From the cell containing the given text, extract its center point as [x, y] coordinate. 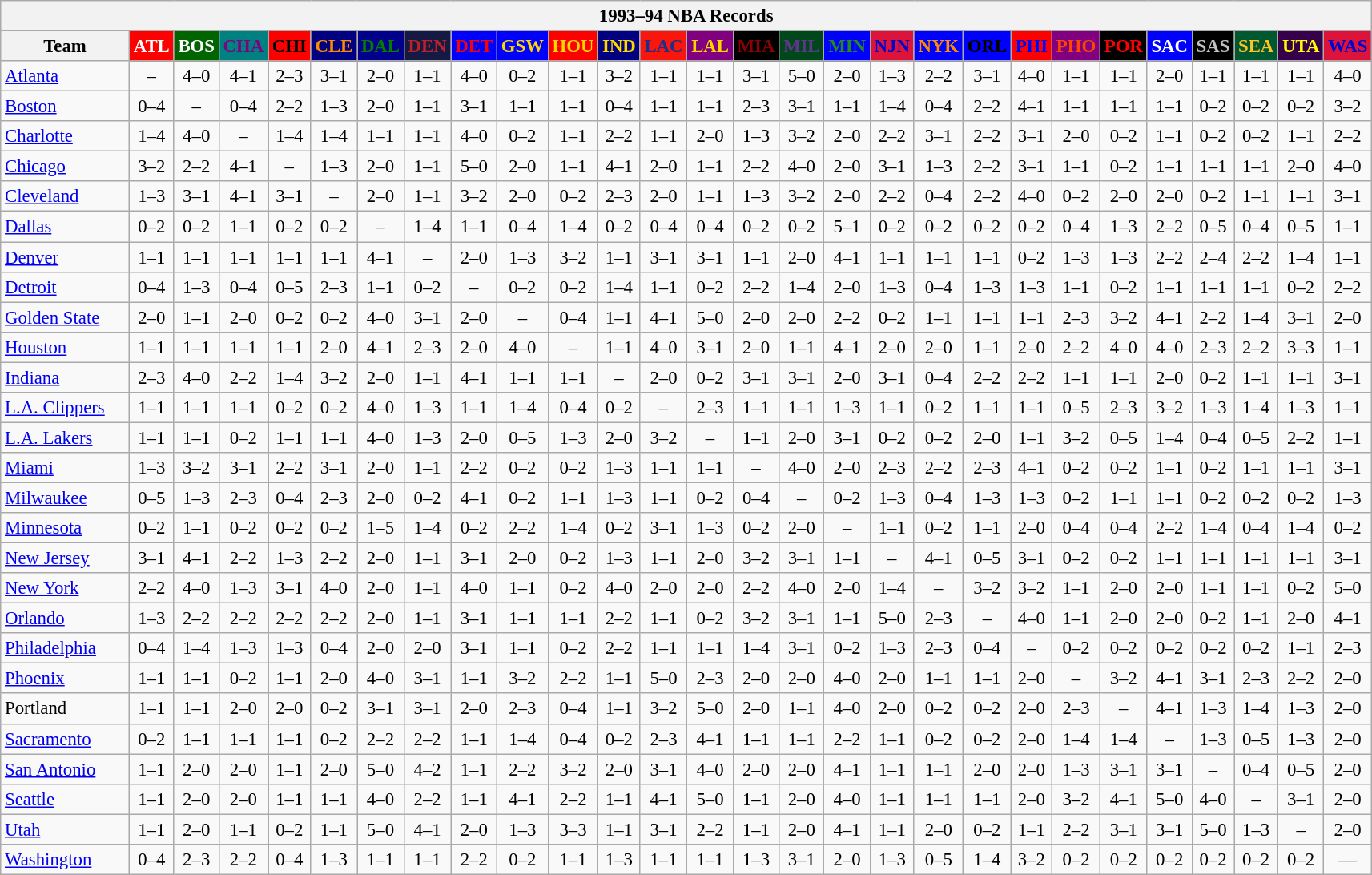
Atlanta [66, 76]
2–4 [1213, 257]
NJN [892, 46]
1–5 [381, 528]
PHO [1076, 46]
Charlotte [66, 136]
Team [66, 46]
New York [66, 588]
Denver [66, 257]
NYK [939, 46]
Philadelphia [66, 648]
Seattle [66, 799]
Miami [66, 468]
Milwaukee [66, 498]
Indiana [66, 377]
DET [474, 46]
San Antonio [66, 769]
L.A. Lakers [66, 437]
Cleveland [66, 196]
Phoenix [66, 679]
CHA [243, 46]
Utah [66, 829]
5–1 [847, 227]
SEA [1256, 46]
BOS [196, 46]
POR [1123, 46]
LAL [710, 46]
CLE [333, 46]
L.A. Clippers [66, 408]
IND [619, 46]
LAC [663, 46]
MIA [756, 46]
WAS [1348, 46]
UTA [1301, 46]
1993–94 NBA Records [686, 16]
DAL [381, 46]
New Jersey [66, 558]
Sacramento [66, 739]
Detroit [66, 287]
SAS [1213, 46]
Boston [66, 107]
Washington [66, 860]
PHI [1032, 46]
DEN [428, 46]
GSW [522, 46]
Dallas [66, 227]
Chicago [66, 167]
Houston [66, 347]
ORL [987, 46]
CHI [289, 46]
MIL [802, 46]
— [1348, 860]
MIN [847, 46]
SAC [1169, 46]
4–2 [428, 769]
Portland [66, 709]
ATL [151, 46]
Orlando [66, 619]
Golden State [66, 317]
HOU [573, 46]
Minnesota [66, 528]
